From the cell containing the given text, extract its center point as (x, y) coordinate. 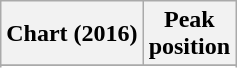
Chart (2016) (72, 34)
Peak position (189, 34)
